Determine the [x, y] coordinate at the center of the cell enclosing the given text.  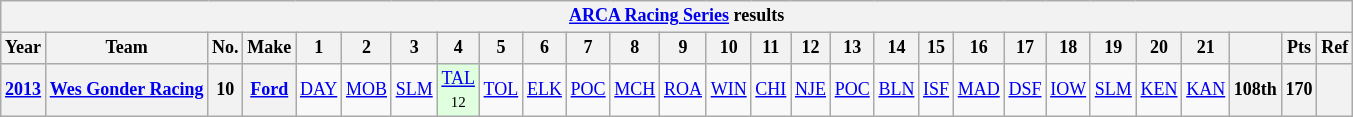
108th [1256, 90]
18 [1068, 48]
17 [1025, 48]
WIN [728, 90]
12 [811, 48]
TAL12 [458, 90]
DAY [319, 90]
Ref [1335, 48]
1 [319, 48]
ARCA Racing Series results [677, 16]
MOB [367, 90]
9 [684, 48]
MAD [978, 90]
TOL [500, 90]
Team [126, 48]
NJE [811, 90]
DSF [1025, 90]
21 [1206, 48]
Pts [1299, 48]
2 [367, 48]
8 [635, 48]
170 [1299, 90]
MCH [635, 90]
14 [896, 48]
19 [1113, 48]
Make [270, 48]
ELK [545, 90]
Wes Gonder Racing [126, 90]
3 [414, 48]
20 [1159, 48]
6 [545, 48]
4 [458, 48]
Ford [270, 90]
15 [936, 48]
13 [852, 48]
CHI [771, 90]
No. [226, 48]
IOW [1068, 90]
BLN [896, 90]
11 [771, 48]
7 [588, 48]
ISF [936, 90]
Year [24, 48]
KAN [1206, 90]
16 [978, 48]
KEN [1159, 90]
2013 [24, 90]
5 [500, 48]
ROA [684, 90]
